Return (x, y) of the center of cell containing provided text 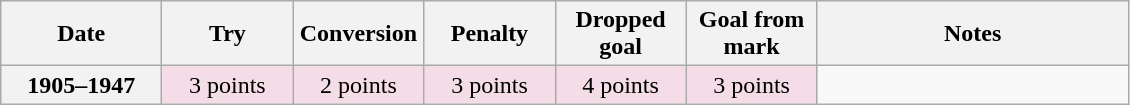
1905–1947 (82, 85)
Penalty (490, 34)
Conversion (358, 34)
2 points (358, 85)
4 points (620, 85)
Notes (972, 34)
Dropped goal (620, 34)
Date (82, 34)
Goal from mark (752, 34)
Try (228, 34)
